Output the (x, y) coordinate of the center of the cell containing the given text.  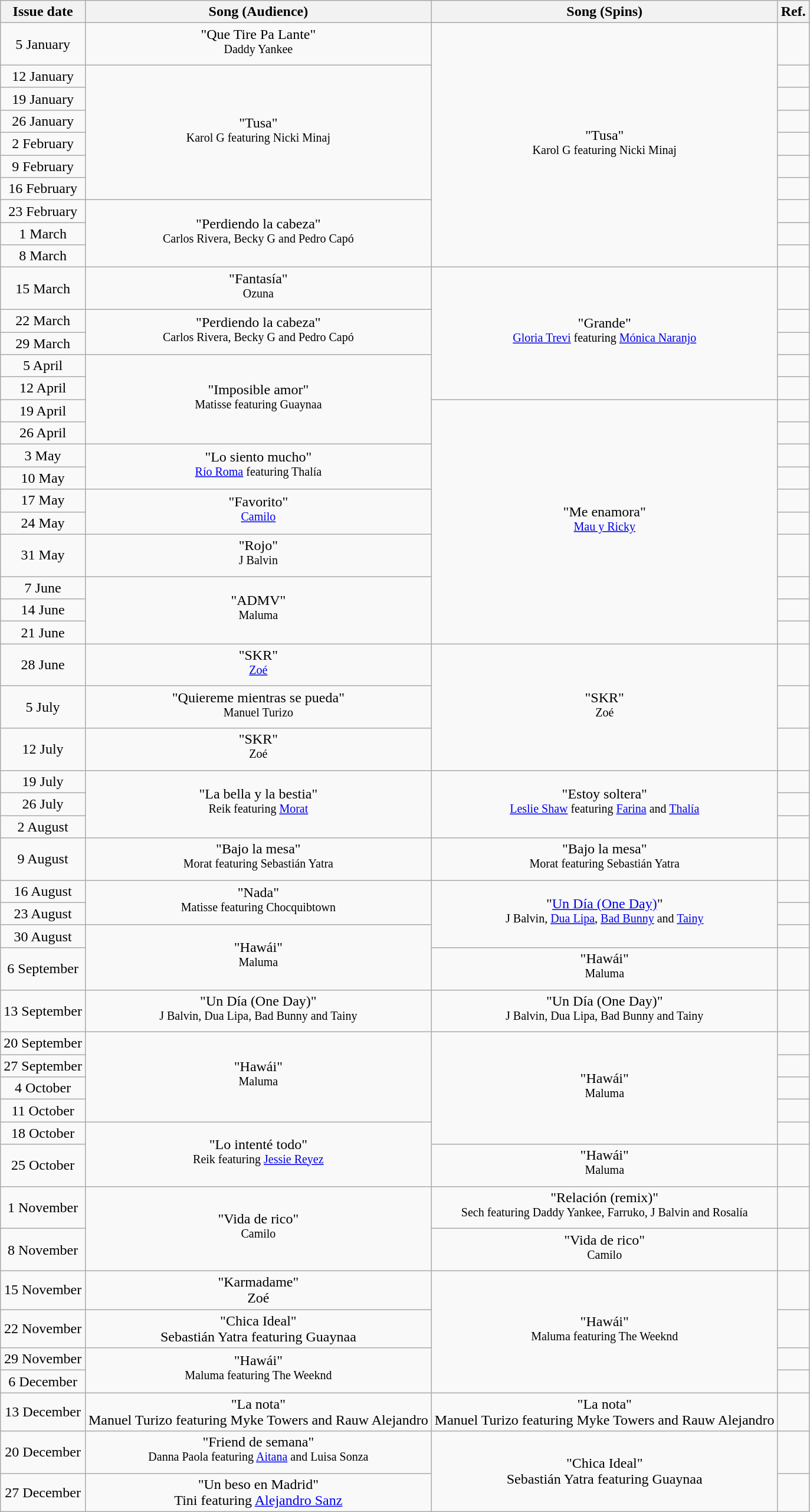
5 January (43, 44)
"Fantasía"Ozuna (258, 289)
23 August (43, 914)
20 September (43, 1043)
Song (Spins) (604, 12)
"Grande"Gloria Trevi featuring Mónica Naranjo (604, 333)
"La bella y la bestia"Reik featuring Morat (258, 804)
"Me enamora"Mau y Ricky (604, 522)
2 August (43, 827)
19 July (43, 782)
Ref. (793, 12)
14 June (43, 610)
31 May (43, 555)
30 August (43, 936)
25 October (43, 1166)
7 June (43, 588)
Song (Audience) (258, 12)
20 December (43, 1452)
"Lo intenté todo"Reik featuring Jessie Reyez (258, 1154)
"Quiereme mientras se pueda"Manuel Turizo (258, 707)
27 December (43, 1492)
3 May (43, 456)
12 January (43, 76)
5 July (43, 707)
15 March (43, 289)
"Karmadame"Zoé (258, 1290)
16 August (43, 891)
"Relación (remix)"Sech featuring Daddy Yankee, Farruko, J Balvin and Rosalía (604, 1207)
8 November (43, 1250)
"Imposible amor"Matisse featuring Guaynaa (258, 400)
22 March (43, 320)
18 October (43, 1133)
1 March (43, 234)
15 November (43, 1290)
10 May (43, 478)
29 November (43, 1359)
9 February (43, 166)
24 May (43, 523)
Issue date (43, 12)
28 June (43, 665)
"Un beso en Madrid"Tini featuring Alejandro Sanz (258, 1492)
27 September (43, 1066)
9 August (43, 859)
16 February (43, 189)
"ADMV"Maluma (258, 610)
19 January (43, 99)
"Estoy soltera"Leslie Shaw featuring Farina and Thalía (604, 804)
26 April (43, 433)
29 March (43, 343)
"Nada"Matisse featuring Chocquibtown (258, 902)
17 May (43, 500)
4 October (43, 1088)
11 October (43, 1111)
22 November (43, 1329)
5 April (43, 366)
"Friend de semana"Danna Paola featuring Aitana and Luisa Sonza (258, 1452)
6 December (43, 1382)
23 February (43, 211)
19 April (43, 411)
"Que Tire Pa Lante"Daddy Yankee (258, 44)
"Lo siento mucho"Río Roma featuring Thalía (258, 467)
1 November (43, 1207)
2 February (43, 144)
6 September (43, 968)
12 July (43, 750)
21 June (43, 633)
26 July (43, 804)
13 September (43, 1011)
"Favorito"Camilo (258, 512)
12 April (43, 388)
"Rojo"J Balvin (258, 555)
13 December (43, 1412)
8 March (43, 256)
26 January (43, 121)
